Capture the cell that displays the provided text and extract its (X, Y) central coordinate. 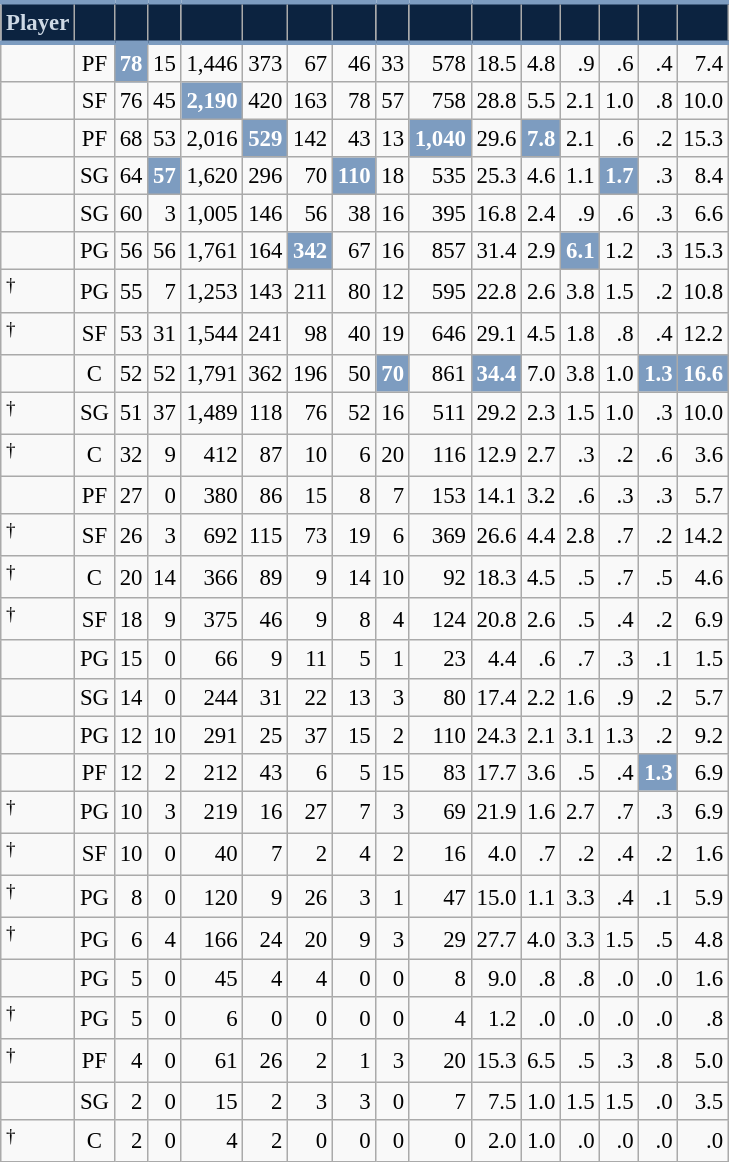
758 (440, 101)
116 (440, 455)
595 (440, 291)
211 (310, 291)
21.9 (496, 812)
115 (266, 535)
38 (354, 214)
1.8 (580, 333)
7.4 (703, 62)
142 (310, 139)
66 (212, 660)
366 (212, 577)
857 (440, 251)
29.2 (496, 413)
219 (212, 812)
18.5 (496, 62)
1,489 (212, 413)
33 (392, 62)
395 (440, 214)
18.3 (496, 577)
420 (266, 101)
32 (130, 455)
535 (440, 176)
380 (212, 495)
24.3 (496, 735)
124 (440, 619)
1,620 (212, 176)
28.8 (496, 101)
5.5 (542, 101)
11 (310, 660)
6.5 (542, 1061)
2.9 (542, 251)
34.4 (496, 373)
9.2 (703, 735)
7.8 (542, 139)
Player (38, 22)
61 (212, 1061)
120 (212, 896)
1,446 (212, 62)
369 (440, 535)
143 (266, 291)
1,040 (440, 139)
1,544 (212, 333)
60 (130, 214)
373 (266, 62)
529 (266, 139)
29.6 (496, 139)
2.0 (496, 1140)
83 (440, 772)
5.9 (703, 896)
51 (130, 413)
3.5 (703, 1101)
14.1 (496, 495)
25 (266, 735)
1.7 (620, 176)
47 (440, 896)
6.1 (580, 251)
1,761 (212, 251)
5.0 (703, 1061)
23 (440, 660)
692 (212, 535)
164 (266, 251)
14.2 (703, 535)
8.4 (703, 176)
163 (310, 101)
342 (310, 251)
92 (440, 577)
25.3 (496, 176)
2.4 (542, 214)
646 (440, 333)
412 (212, 455)
10.8 (703, 291)
1,791 (212, 373)
511 (440, 413)
241 (266, 333)
6.6 (703, 214)
578 (440, 62)
26.6 (496, 535)
55 (130, 291)
291 (212, 735)
2,016 (212, 139)
31.4 (496, 251)
68 (130, 139)
3.1 (580, 735)
16.6 (703, 373)
22 (310, 697)
7.5 (496, 1101)
3.2 (542, 495)
2.3 (542, 413)
153 (440, 495)
296 (266, 176)
244 (212, 697)
12.9 (496, 455)
89 (266, 577)
118 (266, 413)
212 (212, 772)
87 (266, 455)
50 (354, 373)
17.7 (496, 772)
146 (266, 214)
17.4 (496, 697)
861 (440, 373)
2,190 (212, 101)
2.8 (580, 535)
29.1 (496, 333)
29 (440, 939)
20.8 (496, 619)
9.0 (496, 979)
73 (310, 535)
16.8 (496, 214)
22.8 (496, 291)
27.7 (496, 939)
1,005 (212, 214)
2.2 (542, 697)
98 (310, 333)
24 (266, 939)
86 (266, 495)
166 (212, 939)
375 (212, 619)
196 (310, 373)
64 (130, 176)
12.2 (703, 333)
1,253 (212, 291)
362 (266, 373)
7.0 (542, 373)
69 (440, 812)
15.0 (496, 896)
